Determine the [X, Y] coordinate at the center of the cell enclosing the given text.  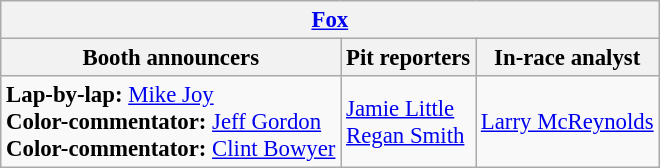
Fox [330, 20]
Booth announcers [171, 58]
Jamie LittleRegan Smith [408, 122]
Pit reporters [408, 58]
In-race analyst [568, 58]
Larry McReynolds [568, 122]
Lap-by-lap: Mike JoyColor-commentator: Jeff GordonColor-commentator: Clint Bowyer [171, 122]
